Locate the cell with the specified text and output its (x, y) center coordinate. 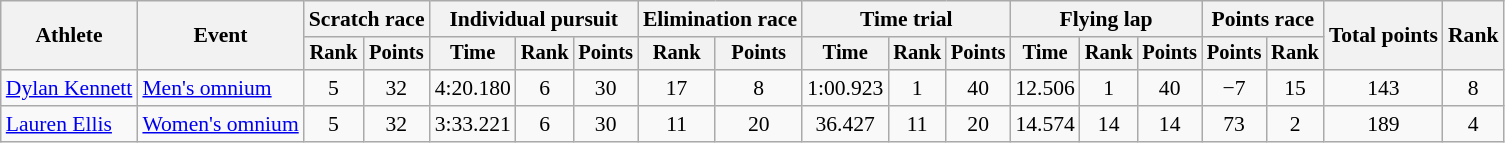
Women's omnium (220, 124)
Flying lap (1106, 19)
Time trial (906, 19)
14.574 (1044, 124)
Men's omnium (220, 88)
−7 (1234, 88)
15 (1295, 88)
Elimination race (720, 19)
189 (1384, 124)
143 (1384, 88)
Athlete (70, 36)
2 (1295, 124)
3:33.221 (473, 124)
Individual pursuit (534, 19)
12.506 (1044, 88)
Scratch race (367, 19)
Lauren Ellis (70, 124)
Points race (1263, 19)
Total points (1384, 36)
73 (1234, 124)
Dylan Kennett (70, 88)
Event (220, 36)
36.427 (845, 124)
4:20.180 (473, 88)
4 (1474, 124)
1:00.923 (845, 88)
17 (677, 88)
